Extract the [X, Y] coordinate from the center of the cell holding the provided text.  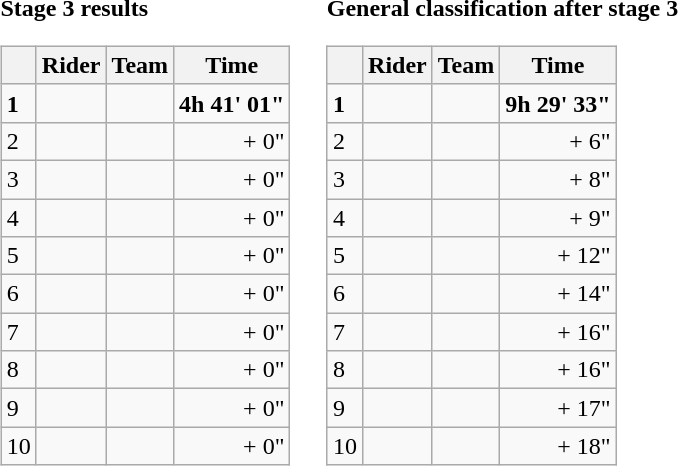
+ 17" [558, 408]
4h 41' 01" [232, 103]
+ 14" [558, 294]
+ 6" [558, 141]
+ 9" [558, 217]
+ 12" [558, 256]
9h 29' 33" [558, 103]
+ 18" [558, 446]
+ 8" [558, 179]
